Identify which cell holds the provided text, then report its (x, y) central coordinate. 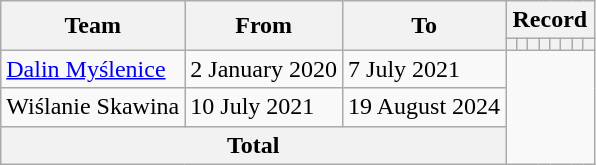
Wiślanie Skawina (93, 107)
Total (254, 145)
10 July 2021 (264, 107)
Team (93, 26)
19 August 2024 (424, 107)
From (264, 26)
To (424, 26)
Dalin Myślenice (93, 69)
7 July 2021 (424, 69)
Record (550, 20)
2 January 2020 (264, 69)
